Extract the [x, y] coordinate from the center of the cell holding the provided text.  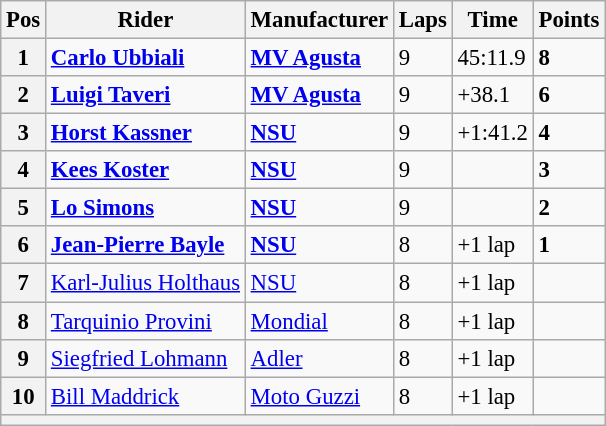
Tarquinio Provini [146, 321]
10 [24, 396]
Mondial [319, 321]
Moto Guzzi [319, 396]
Karl-Julius Holthaus [146, 283]
5 [24, 208]
Points [568, 20]
Rider [146, 20]
45:11.9 [492, 58]
Pos [24, 20]
Adler [319, 358]
Time [492, 20]
7 [24, 283]
Manufacturer [319, 20]
Carlo Ubbiali [146, 58]
Kees Koster [146, 170]
+1:41.2 [492, 133]
Siegfried Lohmann [146, 358]
Lo Simons [146, 208]
Horst Kassner [146, 133]
Laps [422, 20]
+38.1 [492, 95]
Bill Maddrick [146, 396]
Jean-Pierre Bayle [146, 245]
Luigi Taveri [146, 95]
